Identify which cell holds the provided text, then report its (x, y) central coordinate. 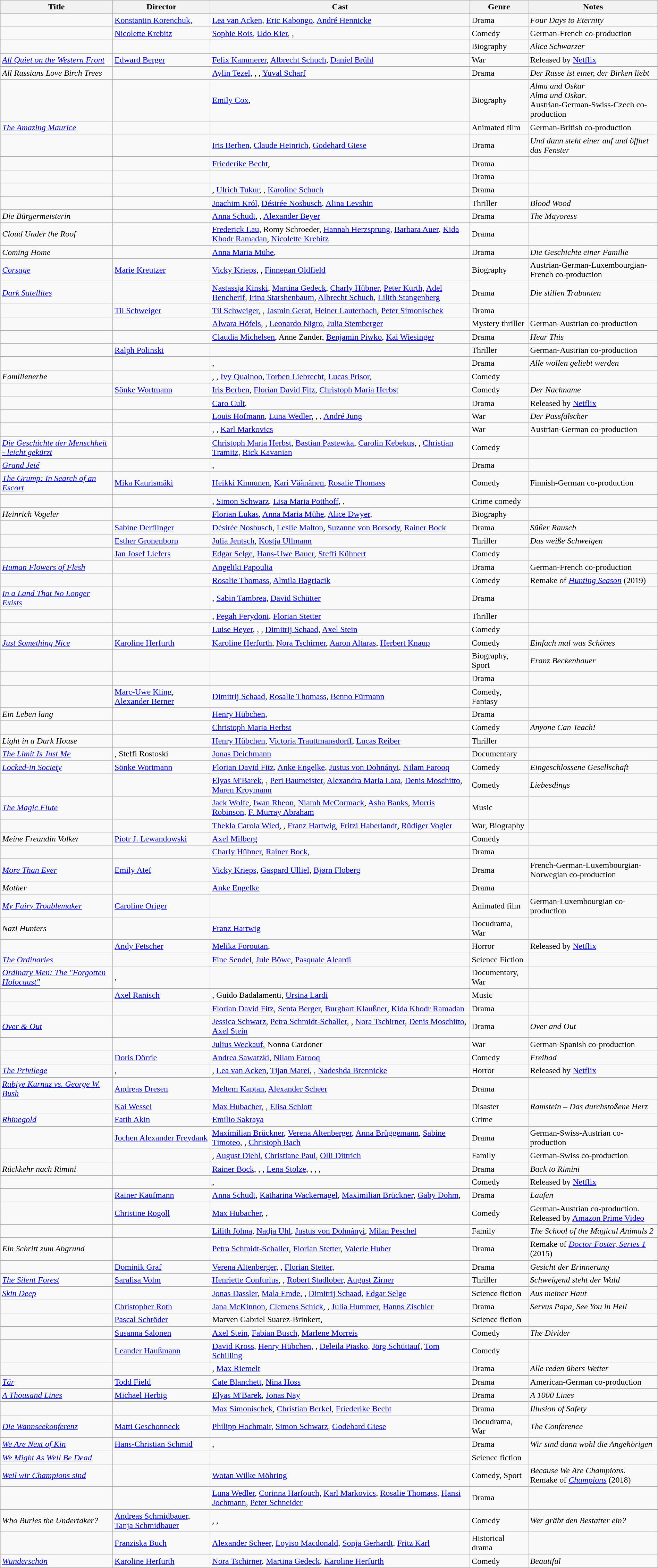
Heikki Kinnunen, Kari Väänänen, Rosalie Thomass (340, 483)
Crime comedy (499, 501)
Title (57, 7)
Florian David Fitz, Anke Engelke, Justus von Dohnányi, Nilam Farooq (340, 767)
Alwara Höfels, , Leonardo Nigro, Julia Stemberger (340, 324)
Anna Schudt, Katharina Wackernagel, Maximilian Brückner, Gaby Dohm, (340, 1195)
The Divider (593, 1333)
Jonas Deichmann (340, 754)
Julius Weckauf, Nonna Cardoner (340, 1044)
Emily Cox, (340, 100)
German-Spanish co-production (593, 1044)
Das weiße Schweigen (593, 541)
Servus Papa, See You in Hell (593, 1306)
Emilio Sakraya (340, 1120)
The Mayoress (593, 216)
Henry Hübchen, Victoria Trauttmansdorff, Lucas Reiber (340, 741)
German-Austrian co-production. Released by Amazon Prime Video (593, 1213)
Genre (499, 7)
Frederick Lau, Romy Schroeder, Hannah Herzsprung, Barbara Auer, Kida Khodr Ramadan, Nicolette Krebitz (340, 234)
The Amazing Maurice (57, 127)
Illusion of Safety (593, 1408)
, , Karl Markovics (340, 429)
Verena Altenberger, , Florian Stetter, (340, 1267)
Anna Maria Mühe, (340, 252)
Alle wollen geliebt werden (593, 363)
Louis Hofmann, Luna Wedler, , , André Jung (340, 416)
French-German-Luxembourgian-Norwegian co-production (593, 870)
Nastassja Kinski, Martina Gedeck, Charly Hübner, Peter Kurth, Adel Bencherif, Irina Starshenbaum, Albrecht Schuch, Lilith Stangenberg (340, 292)
Mother (57, 888)
Alice Schwarzer (593, 47)
Documentary (499, 754)
Over & Out (57, 1027)
German-British co-production (593, 127)
Christoph Maria Herbst (340, 728)
Die Bürgermeisterin (57, 216)
Tár (57, 1382)
Til Schweiger (162, 310)
Désirée Nosbusch, Leslie Malton, Suzanne von Borsody, Rainer Bock (340, 528)
Locked-in Society (57, 767)
, Guido Badalamenti, Ursina Lardi (340, 995)
Karoline Herfurth, Nora Tschirner, Aaron Altaras, Herbert Knaup (340, 642)
Anke Engelke (340, 888)
Liebesdings (593, 785)
Andreas Schmidbauer, Tanja Schmidbauer (162, 1520)
Ein Schritt zum Abgrund (57, 1249)
Meine Freundin Volker (57, 839)
Kai Wessel (162, 1106)
Iris Berben, Florian David Fitz, Christoph Maria Herbst (340, 390)
Caro Cult, (340, 403)
Fine Sendel, Jule Böwe, Pasquale Aleardi (340, 960)
David Kross, Henry Hübchen, , Deleila Piasko, Jörg Schüttauf, Tom Schilling (340, 1351)
Comedy, Sport (499, 1475)
Anna Schudt, , Alexander Beyer (340, 216)
, Ulrich Tukur, , Karoline Schuch (340, 190)
Four Days to Eternity (593, 20)
, Pegah Ferydoni, Florian Stetter (340, 616)
Franz Beckenbauer (593, 661)
Jonas Dassler, Mala Emde, , Dimitrij Schaad, Edgar Selge (340, 1293)
Freibad (593, 1057)
Wir sind dann wohl die Angehörigen (593, 1444)
Jana McKinnon, Clemens Schick, , Julia Hummer, Hanns Zischler (340, 1306)
Leander Haußmann (162, 1351)
Matti Geschonneck (162, 1426)
Human Flowers of Flesh (57, 567)
Light in a Dark House (57, 741)
, August Diehl, Christiane Paul, Olli Dittrich (340, 1155)
Dark Satellites (57, 292)
Petra Schmidt-Schaller, Florian Stetter, Valerie Huber (340, 1249)
Meltem Kaptan, Alexander Scheer (340, 1088)
All Russians Love Birch Trees (57, 73)
Hans-Christian Schmid (162, 1444)
Emily Atef (162, 870)
Luna Wedler, Corinna Harfouch, Karl Markovics, Rosalie Thomass, Hansi Jochmann, Peter Schneider (340, 1498)
Florian David Fitz, Senta Berger, Burghart Klaußner, Kida Khodr Ramadan (340, 1009)
Der Nachname (593, 390)
, Steffi Rostoski (162, 754)
Aus meiner Haut (593, 1293)
Ein Leben lang (57, 714)
Saralisa Volm (162, 1280)
Who Buries the Undertaker? (57, 1520)
The Silent Forest (57, 1280)
Süßer Rausch (593, 528)
Grand Jeté (57, 465)
Beautiful (593, 1561)
Rückkehr nach Rimini (57, 1169)
, , (340, 1520)
Christine Rogoll (162, 1213)
Andy Fetscher (162, 946)
Weil wir Champions sind (57, 1475)
The School of the Magical Animals 2 (593, 1231)
Dimitrij Schaad, Rosalie Thomass, Benno Fürmann (340, 696)
Documentary, War (499, 977)
Axel Stein, Fabian Busch, Marlene Morreis (340, 1333)
Cast (340, 7)
The Conference (593, 1426)
Rabiye Kurnaz vs. George W. Bush (57, 1088)
German-Swiss co-production (593, 1155)
Maximilian Brückner, Verena Altenberger, Anna Brüggemann, Sabine Timoteo, , Christoph Bach (340, 1138)
Esther Gronenborn (162, 541)
Crime (499, 1120)
German-Luxembourgian co-production (593, 906)
Melika Foroutan, (340, 946)
Rainer Bock, , , Lena Stolze, , , , (340, 1169)
Remake of Hunting Season (2019) (593, 580)
Anyone Can Teach! (593, 728)
Marc-Uwe Kling, Alexander Berner (162, 696)
Schweigend steht der Wald (593, 1280)
Die Wannseekonferenz (57, 1426)
Henry Hübchen, (340, 714)
All Quiet on the Western Front (57, 60)
Die Geschichte einer Familie (593, 252)
The Ordinaries (57, 960)
A Thousand Lines (57, 1395)
Elyas M'Barek, Jonas Nay (340, 1395)
Rhinegold (57, 1120)
Lilith Johna, Nadja Uhl, Justus von Dohnányi, Milan Peschel (340, 1231)
Axel Ranisch (162, 995)
Rainer Kaufmann (162, 1195)
Charly Hübner, Rainer Bock, (340, 852)
Wer gräbt den Bestatter ein? (593, 1520)
Iris Berben, Claude Heinrich, Godehard Giese (340, 145)
Austrian-German co-production (593, 429)
German-Swiss-Austrian co-production (593, 1138)
Blood Wood (593, 203)
Angeliki Papoulia (340, 567)
Notes (593, 7)
Laufen (593, 1195)
, Lea van Acken, Tijan Marei, , Nadeshda Brennicke (340, 1071)
, , Ivy Quainoo, Torben Liebrecht, Lucas Prisor, (340, 376)
Edward Berger (162, 60)
Jan Josef Liefers (162, 554)
The Grump: In Search of an Escort (57, 483)
Marie Kreutzer (162, 270)
Jochen Alexander Freydank (162, 1138)
Edgar Selge, Hans-Uwe Bauer, Steffi Kühnert (340, 554)
Konstantin Korenchuk, (162, 20)
Piotr J. Lewandowski (162, 839)
American-German co-production (593, 1382)
Todd Field (162, 1382)
The Magic Flute (57, 808)
Cate Blanchett, Nina Hoss (340, 1382)
Joachim Król, Désirée Nosbusch, Alina Levshin (340, 203)
Skin Deep (57, 1293)
Lea van Acken, Eric Kabongo, André Hennicke (340, 20)
Friederike Becht, (340, 163)
Max Hubacher, , Elisa Schlott (340, 1106)
Vicky Krieps, Gaspard Ulliel, Bjørn Floberg (340, 870)
Just Something Nice (57, 642)
Alexander Scheer, Loyiso Macdonald, Sonja Gerhardt, Fritz Karl (340, 1543)
Elyas M'Barek, , Peri Baumeister, Alexandra Maria Lara, Denis Moschitto, Maren Kroymann (340, 785)
Caroline Origer (162, 906)
Luise Heyer, , , Dimitrij Schaad, Axel Stein (340, 629)
Und dann steht einer auf und öffnet das Fenster (593, 145)
Director (162, 7)
Claudia Michelsen, Anne Zander, Benjamin Piwko, Kai Wiesinger (340, 337)
The Limit Is Just Me (57, 754)
Philipp Hochmair, Simon Schwarz, Godehard Giese (340, 1426)
Christoph Maria Herbst, Bastian Pastewka, Carolin Kebekus, , Christian Tramitz, Rick Kavanian (340, 447)
Mystery thriller (499, 324)
, Sabin Tambrea, David Schütter (340, 598)
Rosalie Thomass, Almila Bagriacik (340, 580)
Sophie Rois, Udo Kier, , (340, 33)
A 1000 Lines (593, 1395)
Die stillen Trabanten (593, 292)
Fatih Akin (162, 1120)
Alle reden übers Wetter (593, 1369)
Eingeschlossene Gesellschaft (593, 767)
Finnish-German co-production (593, 483)
Franziska Buch (162, 1543)
Christopher Roth (162, 1306)
Heinrich Vogeler (57, 514)
Aylin Tezel, , , Yuval Scharf (340, 73)
, Max Riemelt (340, 1369)
Henriette Confurius, , Robert Stadlober, August Zirner (340, 1280)
Science Fiction (499, 960)
Corsage (57, 270)
Andreas Dresen (162, 1088)
Ordinary Men: The "Forgotten Holocaust" (57, 977)
Marven Gabriel Suarez-Brinkert, (340, 1320)
Mika Kaurismäki (162, 483)
Thekla Carola Wied, , Franz Hartwig, Fritzi Haberlandt, Rüdiger Vogler (340, 826)
Historical drama (499, 1543)
Biography, Sport (499, 661)
Franz Hartwig (340, 928)
War, Biography (499, 826)
Michael Herbig (162, 1395)
We Are Next of Kin (57, 1444)
The Privilege (57, 1071)
Coming Home (57, 252)
Wunderschön (57, 1561)
Jack Wolfe, Iwan Rheon, Niamh McCormack, Asha Banks, Morris Robinson, F. Murray Abraham (340, 808)
Over and Out (593, 1027)
We Might As Well Be Dead (57, 1458)
Cloud Under the Roof (57, 234)
Comedy, Fantasy (499, 696)
More Than Ever (57, 870)
Vicky Krieps, , Finnegan Oldfield (340, 270)
Pascal Schröder (162, 1320)
Sabine Derflinger (162, 528)
My Fairy Troublemaker (57, 906)
Alma and Oskar Alma und Oskar. Austrian-German-Swiss-Czech co-production (593, 100)
Nazi Hunters (57, 928)
Nicolette Krebitz (162, 33)
Gesicht der Erinnerung (593, 1267)
Susanna Salonen (162, 1333)
Remake of Doctor Foster, Series 1 (2015) (593, 1249)
Felix Kammerer, Albrecht Schuch, Daniel Brühl (340, 60)
Because We Are Champions. Remake of Champions (2018) (593, 1475)
, Simon Schwarz, Lisa Maria Potthoff, , (340, 501)
Disaster (499, 1106)
Wotan Wilke Möhring (340, 1475)
Familienerbe (57, 376)
Dominik Graf (162, 1267)
Hear This (593, 337)
Ralph Polinski (162, 350)
Nora Tschirner, Martina Gedeck, Karoline Herfurth (340, 1561)
Jessica Schwarz, Petra Schmidt-Schaller, , Nora Tschirner, Denis Moschitto, Axel Stein (340, 1027)
Julia Jentsch, Kostja Ullmann (340, 541)
Einfach mal was Schönes (593, 642)
Doris Dörrie (162, 1057)
Axel Milberg (340, 839)
Max Hubacher, , (340, 1213)
Der Russe ist einer, der Birken liebt (593, 73)
Til Schweiger, , Jasmin Gerat, Heiner Lauterbach, Peter Simonischek (340, 310)
Austrian-German-Luxembourgian-French co-production (593, 270)
Max Simonischek, Christian Berkel, Friederike Becht (340, 1408)
Andrea Sawatzki, Nilam Farooq (340, 1057)
Ramstein – Das durchstoßene Herz (593, 1106)
Der Passfälscher (593, 416)
Florian Lukas, Anna Maria Mühe, Alice Dwyer, (340, 514)
In a Land That No Longer Exists (57, 598)
Back to Rimini (593, 1169)
Die Geschichte der Menschheit - leicht gekürzt (57, 447)
